Return the (X, Y) coordinate for the center point of the cell that contains the specified text.  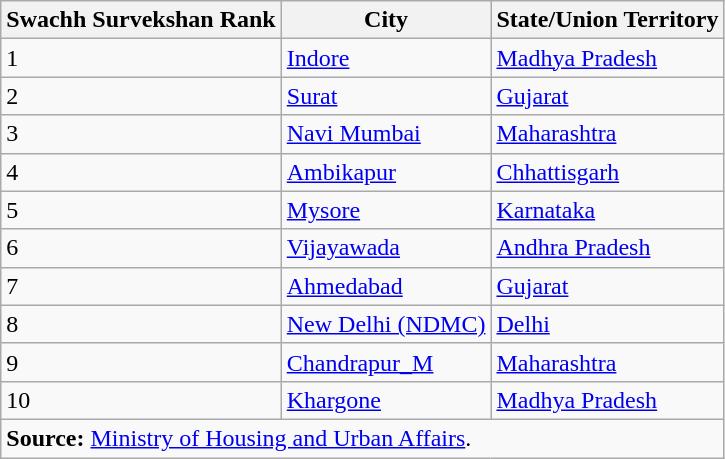
Andhra Pradesh (608, 248)
Chhattisgarh (608, 172)
4 (141, 172)
Navi Mumbai (386, 134)
Indore (386, 58)
Vijayawada (386, 248)
8 (141, 324)
Delhi (608, 324)
9 (141, 362)
1 (141, 58)
5 (141, 210)
State/Union Territory (608, 20)
Khargone (386, 400)
Source: Ministry of Housing and Urban Affairs. (362, 438)
Karnataka (608, 210)
Ambikapur (386, 172)
3 (141, 134)
Ahmedabad (386, 286)
Swachh Survekshan Rank (141, 20)
Surat (386, 96)
Chandrapur_M (386, 362)
Mysore (386, 210)
10 (141, 400)
7 (141, 286)
City (386, 20)
6 (141, 248)
New Delhi (NDMC) (386, 324)
2 (141, 96)
